For the text-containing cell, return its midpoint in (x, y) coordinate format. 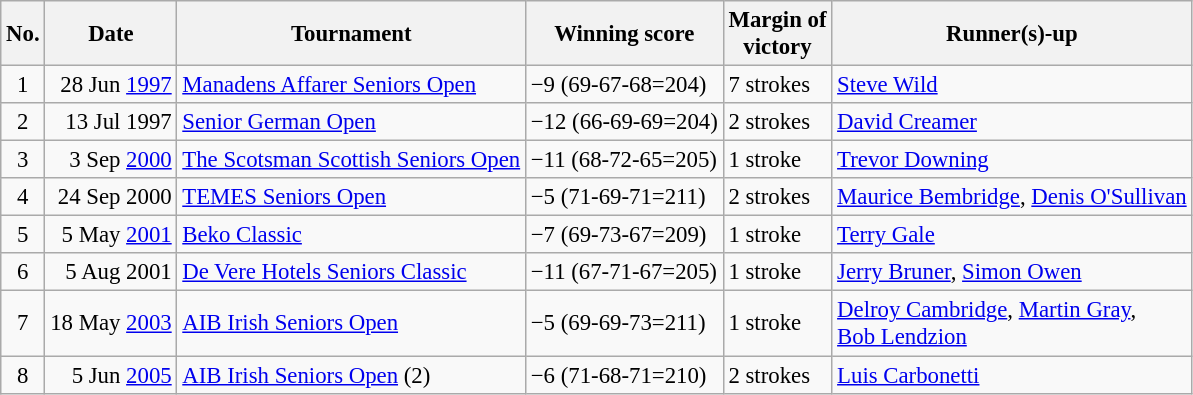
TEMES Seniors Open (351, 197)
18 May 2003 (111, 324)
AIB Irish Seniors Open (2) (351, 375)
28 Jun 1997 (111, 85)
Terry Gale (1012, 235)
6 (23, 273)
5 (23, 235)
5 May 2001 (111, 235)
David Creamer (1012, 122)
Trevor Downing (1012, 160)
Beko Classic (351, 235)
Margin ofvictory (778, 34)
7 (23, 324)
Luis Carbonetti (1012, 375)
Runner(s)-up (1012, 34)
3 Sep 2000 (111, 160)
De Vere Hotels Seniors Classic (351, 273)
Winning score (624, 34)
−6 (71-68-71=210) (624, 375)
5 Jun 2005 (111, 375)
8 (23, 375)
7 strokes (778, 85)
1 (23, 85)
AIB Irish Seniors Open (351, 324)
−9 (69-67-68=204) (624, 85)
No. (23, 34)
Maurice Bembridge, Denis O'Sullivan (1012, 197)
Date (111, 34)
−7 (69-73-67=209) (624, 235)
−5 (69-69-73=211) (624, 324)
Delroy Cambridge, Martin Gray, Bob Lendzion (1012, 324)
Steve Wild (1012, 85)
13 Jul 1997 (111, 122)
5 Aug 2001 (111, 273)
Senior German Open (351, 122)
The Scotsman Scottish Seniors Open (351, 160)
3 (23, 160)
Manadens Affarer Seniors Open (351, 85)
4 (23, 197)
2 (23, 122)
24 Sep 2000 (111, 197)
Tournament (351, 34)
Jerry Bruner, Simon Owen (1012, 273)
−12 (66-69-69=204) (624, 122)
−5 (71-69-71=211) (624, 197)
−11 (67-71-67=205) (624, 273)
−11 (68-72-65=205) (624, 160)
